Capture the cell that displays the provided text and extract its [X, Y] central coordinate. 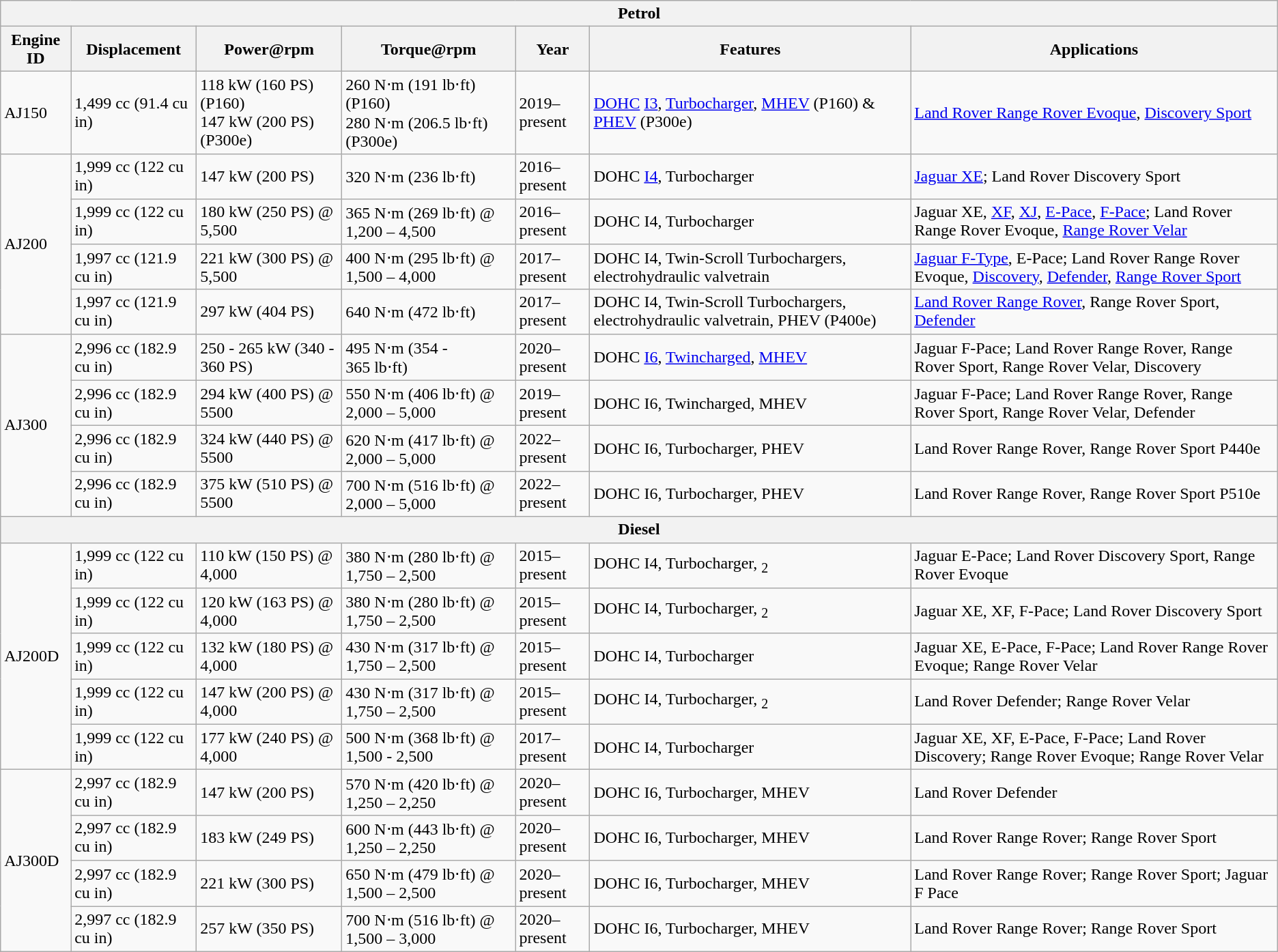
Jaguar XE, E-Pace, F-Pace; Land Rover Range Rover Evoque; Range Rover Velar [1094, 657]
650 N⋅m (479 lb⋅ft) @ 1,500 – 2,500 [429, 883]
620 N⋅m (417 lb⋅ft) @ 2,000 – 5,000 [429, 449]
Jaguar F-Pace; Land Rover Range Rover, Range Rover Sport, Range Rover Velar, Defender [1094, 403]
600 N⋅m (443 lb⋅ft) @ 1,250 – 2,250 [429, 838]
147 kW (200 PS) @ 4,000 [269, 702]
Jaguar XE, XF, XJ, E-Pace, F-Pace; Land Rover Range Rover Evoque, Range Rover Velar [1094, 221]
257 kW (350 PS) [269, 929]
Land Rover Defender [1094, 793]
DOHC I3, Turbocharger, MHEV (P160) & PHEV (P300e) [750, 113]
Jaguar F-Type, E-Pace; Land Rover Range Rover Evoque, Discovery, Defender, Range Rover Sport [1094, 268]
Land Rover Defender; Range Rover Velar [1094, 702]
Displacement [134, 49]
Jaguar XE, XF, E-Pace, F-Pace; Land Rover Discovery; Range Rover Evoque; Range Rover Velar [1094, 747]
375 kW (510 PS) @ 5500 [269, 494]
Land Rover Range Rover Evoque, Discovery Sport [1094, 113]
Features [750, 49]
700 N⋅m (516 lb⋅ft) @ 2,000 – 5,000 [429, 494]
Jaguar E-Pace; Land Rover Discovery Sport, Range Rover Evoque [1094, 565]
400 N⋅m (295 lb⋅ft) @ 1,500 – 4,000 [429, 268]
221 kW (300 PS) @ 5,500 [269, 268]
365 N⋅m (269 lb⋅ft) @ 1,200 – 4,500 [429, 221]
AJ300D [35, 861]
110 kW (150 PS) @ 4,000 [269, 565]
AJ150 [35, 113]
Engine ID [35, 49]
DOHC I4, Twin-Scroll Turbochargers, electrohydraulic valvetrain [750, 268]
132 kW (180 PS) @ 4,000 [269, 657]
Applications [1094, 49]
Year [553, 49]
Land Rover Range Rover, Range Rover Sport, Defender [1094, 311]
118 kW (160 PS) (P160)147 kW (200 PS) (P300e) [269, 113]
Power@rpm [269, 49]
324 kW (440 PS) @ 5500 [269, 449]
500 N⋅m (368 lb⋅ft) @ 1,500 - 2,500 [429, 747]
Torque@rpm [429, 49]
1,499 cc (91.4 cu in) [134, 113]
Land Rover Range Rover; Range Rover Sport; Jaguar F Pace [1094, 883]
495 N⋅m (354 - 365 lb⋅ft) [429, 357]
Jaguar XE, XF, F-Pace; Land Rover Discovery Sport [1094, 611]
570 N⋅m (420 lb⋅ft) @ 1,250 – 2,250 [429, 793]
AJ200 [35, 244]
320 N⋅m (236 lb⋅ft) [429, 176]
Land Rover Range Rover, Range Rover Sport P510e [1094, 494]
700 N⋅m (516 lb⋅ft) @ 1,500 – 3,000 [429, 929]
550 N⋅m (406 lb⋅ft) @ 2,000 – 5,000 [429, 403]
AJ300 [35, 425]
Jaguar F-Pace; Land Rover Range Rover, Range Rover Sport, Range Rover Velar, Discovery [1094, 357]
177 kW (240 PS) @ 4,000 [269, 747]
Petrol [639, 14]
120 kW (163 PS) @ 4,000 [269, 611]
Diesel [639, 530]
183 kW (249 PS) [269, 838]
AJ200D [35, 657]
260 N⋅m (191 lb⋅ft) (P160)280 N⋅m (206.5 lb⋅ft) (P300e) [429, 113]
221 kW (300 PS) [269, 883]
Jaguar XE; Land Rover Discovery Sport [1094, 176]
DOHC I4, Twin-Scroll Turbochargers, electrohydraulic valvetrain, PHEV (P400e) [750, 311]
297 kW (404 PS) [269, 311]
640 N⋅m (472 lb⋅ft) [429, 311]
294 kW (400 PS) @ 5500 [269, 403]
180 kW (250 PS) @ 5,500 [269, 221]
250 - 265 kW (340 - 360 PS) [269, 357]
Land Rover Range Rover, Range Rover Sport P440e [1094, 449]
